From the cell containing the given text, extract its center point as [X, Y] coordinate. 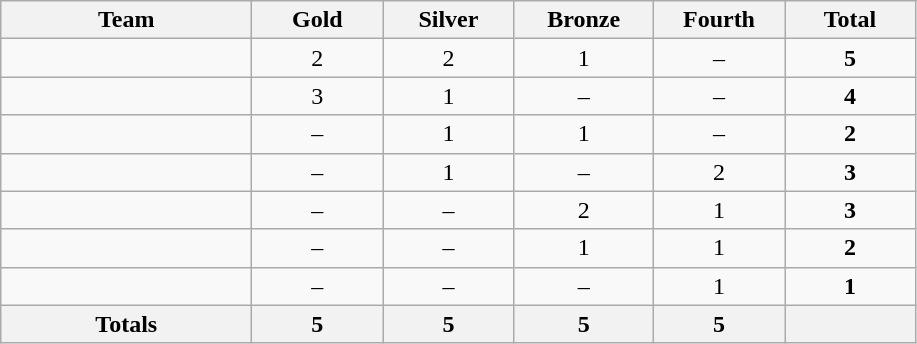
4 [850, 96]
Fourth [718, 20]
Team [126, 20]
Totals [126, 324]
Silver [448, 20]
Total [850, 20]
Gold [318, 20]
Bronze [584, 20]
